Scan for the cell matching the given text and deliver its (x, y) coordinate at center. 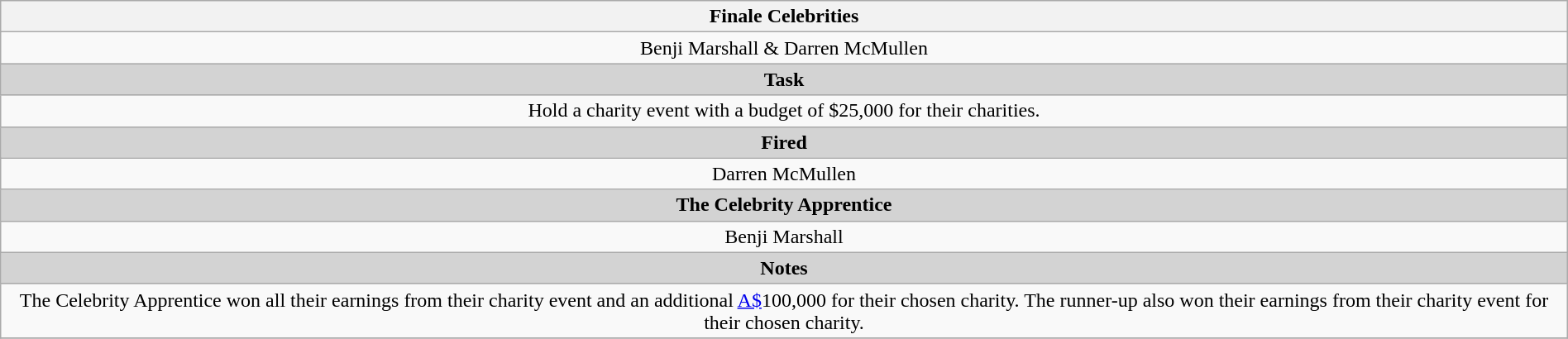
Finale Celebrities (784, 17)
Task (784, 79)
Notes (784, 268)
Benji Marshall (784, 236)
Benji Marshall & Darren McMullen (784, 48)
Fired (784, 142)
Hold a charity event with a budget of $25,000 for their charities. (784, 111)
Darren McMullen (784, 174)
The Celebrity Apprentice (784, 205)
